Determine the (X, Y) coordinate at the center of the cell enclosing the given text.  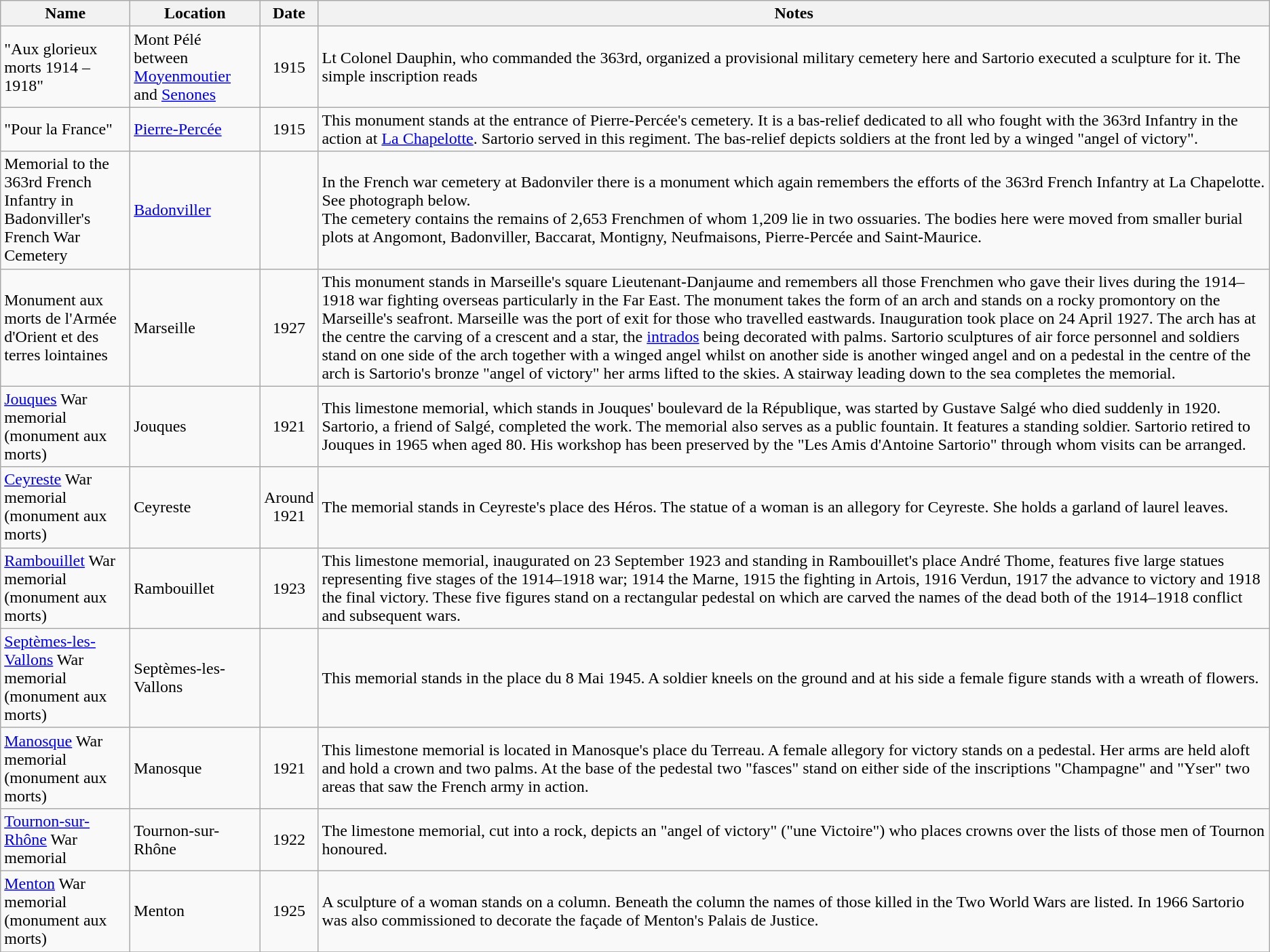
Ceyreste War memorial (monument aux morts) (65, 508)
Date (289, 14)
1922 (289, 839)
Septèmes-les-Vallons (195, 678)
1925 (289, 911)
Rambouillet (195, 588)
Badonviller (195, 210)
Manosque War memorial (monument aux morts) (65, 768)
This memorial stands in the place du 8 Mai 1945. A soldier kneels on the ground and at his side a female figure stands with a wreath of flowers. (794, 678)
Pierre-Percée (195, 129)
1923 (289, 588)
Menton War memorial (monument aux morts) (65, 911)
Ceyreste (195, 508)
Name (65, 14)
Marseille (195, 327)
Location (195, 14)
Menton (195, 911)
1927 (289, 327)
"Pour la France" (65, 129)
Monument aux morts de l'Armée d'Orient et des terres lointaines (65, 327)
Memorial to the 363rd French Infantry in Badonviller's French War Cemetery (65, 210)
Tournon-sur-Rhône (195, 839)
Mont Pélé between Moyenmoutier and Senones (195, 66)
"Aux glorieux morts 1914 – 1918" (65, 66)
Jouques (195, 426)
Rambouillet War memorial (monument aux morts) (65, 588)
The memorial stands in Ceyreste's place des Héros. The statue of a woman is an allegory for Ceyreste. She holds a garland of laurel leaves. (794, 508)
Septèmes-les-Vallons War memorial (monument aux morts) (65, 678)
Tournon-sur-Rhône War memorial (65, 839)
Manosque (195, 768)
Around 1921 (289, 508)
Notes (794, 14)
Jouques War memorial (monument aux morts) (65, 426)
